Find where the given text appears and provide that cell's center as [x, y] coordinate. 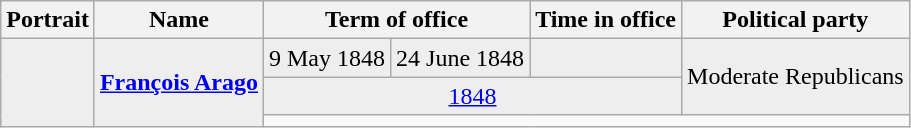
Political party [796, 20]
1848 [472, 96]
Name [178, 20]
9 May 1848 [326, 58]
Time in office [606, 20]
François Arago [178, 82]
Term of office [396, 20]
Portrait [48, 20]
Moderate Republicans [796, 77]
24 June 1848 [460, 58]
